Capture the cell that displays the provided text and extract its [X, Y] central coordinate. 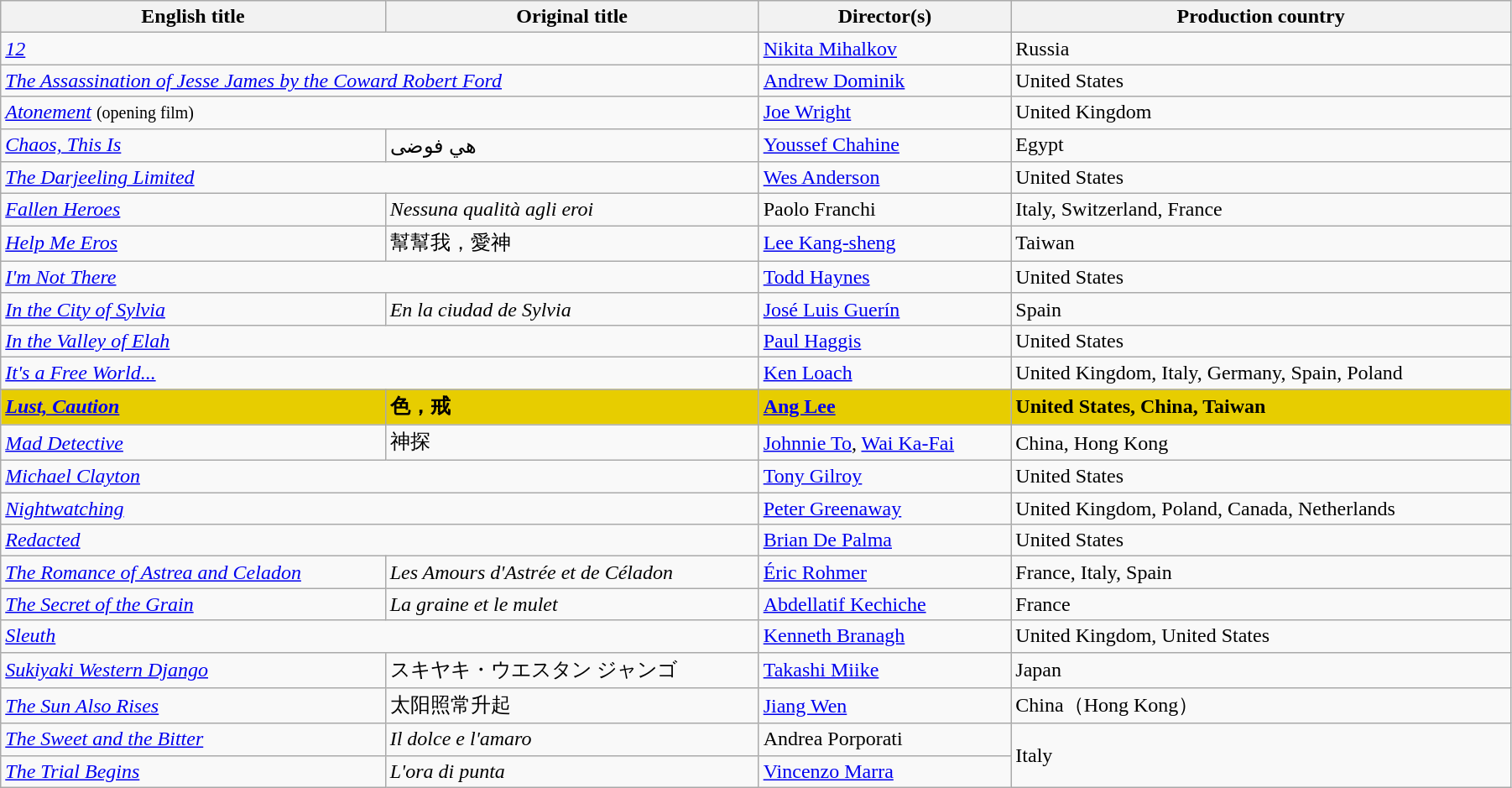
In the Valley of Elah [379, 341]
The Assassination of Jesse James by the Coward Robert Ford [379, 81]
Kenneth Branagh [884, 636]
En la ciudad de Sylvia [572, 309]
Brian De Palma [884, 540]
Help Me Eros [193, 243]
United Kingdom, United States [1261, 636]
Takashi Miike [884, 670]
Todd Haynes [884, 277]
Lee Kang-sheng [884, 243]
Abdellatif Kechiche [884, 604]
Sukiyaki Western Django [193, 670]
Peter Greenaway [884, 509]
Egypt [1261, 145]
The Romance of Astrea and Celadon [193, 572]
Wes Anderson [884, 178]
Andrea Porporati [884, 739]
The Sun Also Rises [193, 707]
United Kingdom, Italy, Germany, Spain, Poland [1261, 373]
The Secret of the Grain [193, 604]
Ken Loach [884, 373]
Andrew Dominik [884, 81]
Russia [1261, 49]
Fallen Heroes [193, 210]
Redacted [379, 540]
Paolo Franchi [884, 210]
China（Hong Kong） [1261, 707]
Tony Gilroy [884, 477]
12 [379, 49]
Nightwatching [379, 509]
I'm Not There [379, 277]
United Kingdom, Poland, Canada, Netherlands [1261, 509]
Taiwan [1261, 243]
Ang Lee [884, 408]
Jiang Wen [884, 707]
Chaos, This Is [193, 145]
Youssef Chahine [884, 145]
La graine et le mulet [572, 604]
China, Hong Kong [1261, 443]
Japan [1261, 670]
Les Amours d'Astrée et de Céladon [572, 572]
Lust, Caution [193, 408]
Original title [572, 17]
Production country [1261, 17]
神探 [572, 443]
It's a Free World... [379, 373]
Joe Wright [884, 112]
Il dolce e l'amaro [572, 739]
Atonement (opening film) [379, 112]
In the City of Sylvia [193, 309]
幫幫我，愛神 [572, 243]
United Kingdom [1261, 112]
Italy [1261, 755]
色，戒 [572, 408]
L'ora di punta [572, 771]
Nessuna qualità agli eroi [572, 210]
Mad Detective [193, 443]
The Darjeeling Limited [379, 178]
Paul Haggis [884, 341]
English title [193, 17]
太阳照常升起 [572, 707]
Spain [1261, 309]
France, Italy, Spain [1261, 572]
هي فوضى [572, 145]
Sleuth [379, 636]
Vincenzo Marra [884, 771]
Italy, Switzerland, France [1261, 210]
France [1261, 604]
The Trial Begins [193, 771]
Johnnie To, Wai Ka-Fai [884, 443]
Nikita Mihalkov [884, 49]
Director(s) [884, 17]
Michael Clayton [379, 477]
Éric Rohmer [884, 572]
United States, China, Taiwan [1261, 408]
スキヤキ・ウエスタン ジャンゴ [572, 670]
José Luis Guerín [884, 309]
The Sweet and the Bitter [193, 739]
